Pinpoint the cell where the given text exists, returning its (x, y) midpoint coordinate. 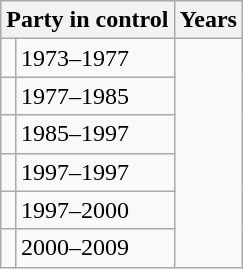
1985–1997 (94, 134)
Years (208, 20)
1997–1997 (94, 172)
1997–2000 (94, 210)
Party in control (88, 20)
2000–2009 (94, 248)
1973–1977 (94, 58)
1977–1985 (94, 96)
